Return the [X, Y] coordinate for the center point of the cell that contains the specified text.  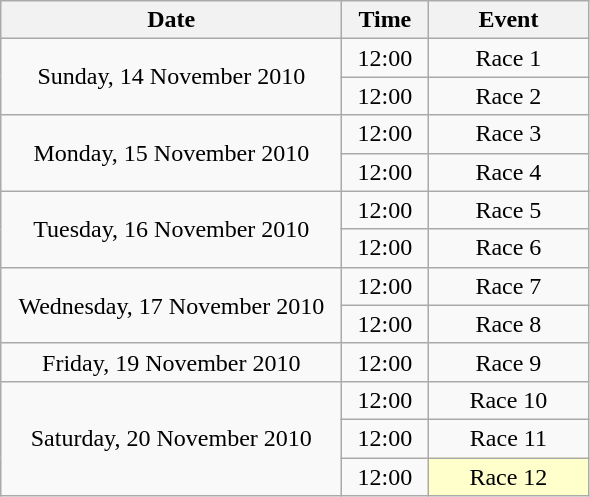
Race 2 [508, 96]
Race 4 [508, 172]
Event [508, 20]
Race 11 [508, 438]
Race 1 [508, 58]
Tuesday, 16 November 2010 [172, 229]
Race 10 [508, 400]
Saturday, 20 November 2010 [172, 438]
Race 3 [508, 134]
Race 9 [508, 362]
Monday, 15 November 2010 [172, 153]
Sunday, 14 November 2010 [172, 77]
Race 7 [508, 286]
Race 5 [508, 210]
Race 6 [508, 248]
Time [385, 20]
Wednesday, 17 November 2010 [172, 305]
Race 12 [508, 477]
Friday, 19 November 2010 [172, 362]
Race 8 [508, 324]
Date [172, 20]
